Capture the cell that displays the provided text and extract its (x, y) central coordinate. 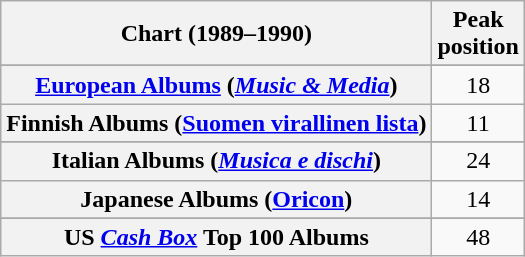
11 (478, 123)
Peakposition (478, 34)
European Albums (Music & Media) (216, 85)
Finnish Albums (Suomen virallinen lista) (216, 123)
Chart (1989–1990) (216, 34)
18 (478, 85)
24 (478, 161)
14 (478, 199)
48 (478, 237)
Italian Albums (Musica e dischi) (216, 161)
US Cash Box Top 100 Albums (216, 237)
Japanese Albums (Oricon) (216, 199)
